Provide the [X, Y] coordinate of the cell's center where the given text is located.  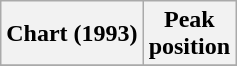
Peakposition [189, 34]
Chart (1993) [72, 34]
